Determine the [x, y] coordinate at the center of the cell enclosing the given text.  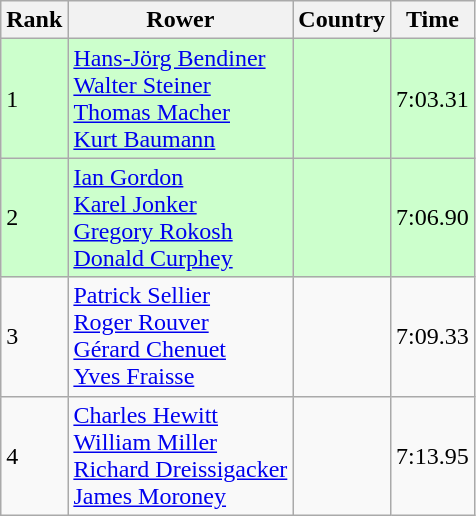
Charles HewittWilliam MillerRichard DreissigackerJames Moroney [180, 456]
Hans-Jörg BendinerWalter SteinerThomas MacherKurt Baumann [180, 98]
7:13.95 [433, 456]
3 [34, 336]
7:03.31 [433, 98]
7:06.90 [433, 218]
4 [34, 456]
Ian GordonKarel JonkerGregory RokoshDonald Curphey [180, 218]
2 [34, 218]
Rower [180, 20]
Country [342, 20]
Rank [34, 20]
1 [34, 98]
Time [433, 20]
7:09.33 [433, 336]
Patrick SellierRoger RouverGérard ChenuetYves Fraisse [180, 336]
